Scan for the cell matching the given text and deliver its [x, y] coordinate at center. 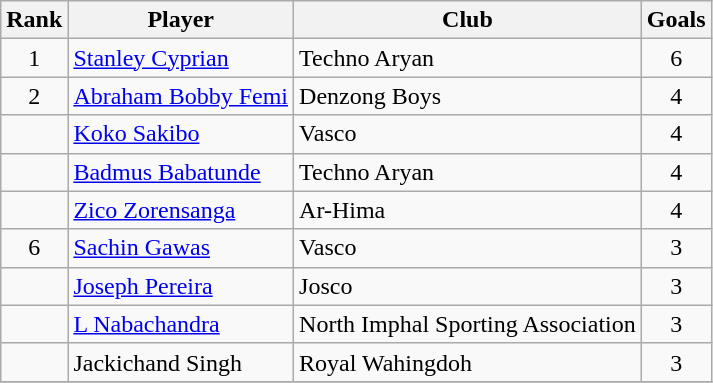
Abraham Bobby Femi [181, 96]
Joseph Pereira [181, 286]
L Nabachandra [181, 324]
Jackichand Singh [181, 362]
Stanley Cyprian [181, 58]
North Imphal Sporting Association [468, 324]
1 [34, 58]
Badmus Babatunde [181, 172]
Royal Wahingdoh [468, 362]
Denzong Boys [468, 96]
Ar-Hima [468, 210]
2 [34, 96]
Koko Sakibo [181, 134]
Sachin Gawas [181, 248]
Rank [34, 20]
Player [181, 20]
Zico Zorensanga [181, 210]
Club [468, 20]
Goals [676, 20]
Josco [468, 286]
